Provide the (X, Y) coordinate of the cell's center where the given text is located.  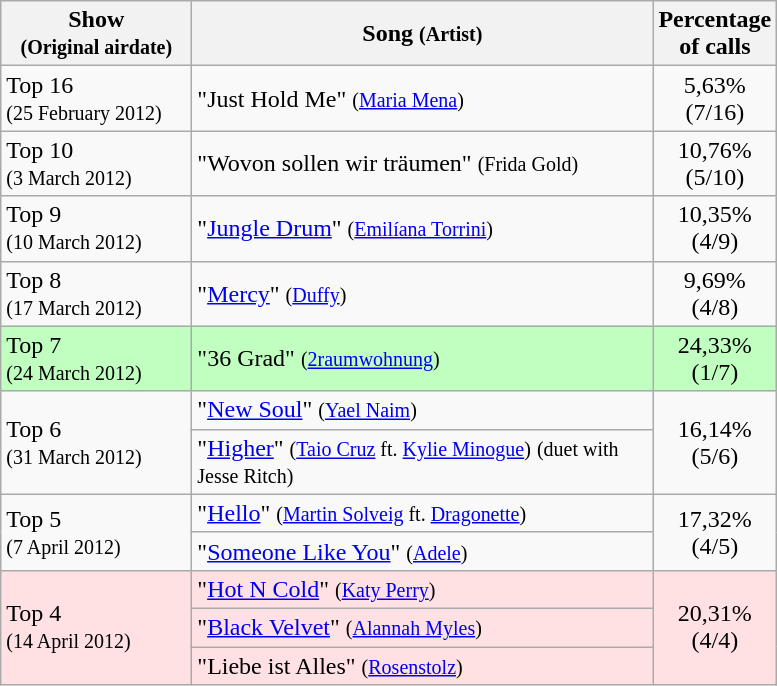
20,31% (4/4) (715, 627)
"Higher" (Taio Cruz ft. Kylie Minogue) (duet with Jesse Ritch) (422, 462)
Show(Original airdate) (96, 34)
24,33% (1/7) (715, 358)
"Mercy" (Duffy) (422, 294)
"Jungle Drum" (Emilíana Torrini) (422, 228)
10,76% (5/10) (715, 164)
Song (Artist) (422, 34)
"Hot N Cold" (Katy Perry) (422, 589)
Top 9(10 March 2012) (96, 228)
Top 5(7 April 2012) (96, 532)
Top 7(24 March 2012) (96, 358)
"36 Grad" (2raumwohnung) (422, 358)
5,63% (7/16) (715, 98)
"Black Velvet" (Alannah Myles) (422, 627)
Percentage of calls (715, 34)
Top 8(17 March 2012) (96, 294)
Top 16(25 February 2012) (96, 98)
9,69% (4/8) (715, 294)
17,32% (4/5) (715, 532)
Top 10(3 March 2012) (96, 164)
16,14% (5/6) (715, 442)
"New Soul" (Yael Naim) (422, 410)
Top 6(31 March 2012) (96, 442)
"Someone Like You" (Adele) (422, 551)
"Wovon sollen wir träumen" (Frida Gold) (422, 164)
Top 4(14 April 2012) (96, 627)
10,35% (4/9) (715, 228)
"Just Hold Me" (Maria Mena) (422, 98)
"Liebe ist Alles" (Rosenstolz) (422, 665)
"Hello" (Martin Solveig ft. Dragonette) (422, 513)
